Find where the given text appears and provide that cell's center as (X, Y) coordinate. 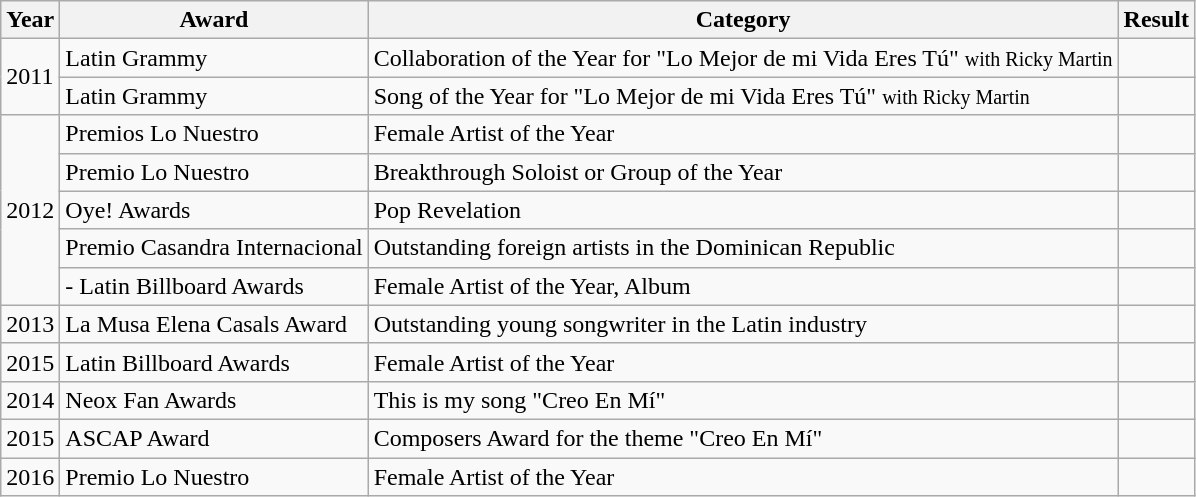
- Latin Billboard Awards (214, 286)
Premio Casandra Internacional (214, 248)
ASCAP Award (214, 438)
Collaboration of the Year for "Lo Mejor de mi Vida Eres Tú" with Ricky Martin (743, 58)
Award (214, 20)
Outstanding foreign artists in the Dominican Republic (743, 248)
2012 (30, 210)
Song of the Year for "Lo Mejor de mi Vida Eres Tú" with Ricky Martin (743, 96)
2016 (30, 477)
2014 (30, 400)
Year (30, 20)
Composers Award for the theme "Creo En Mí" (743, 438)
Neox Fan Awards (214, 400)
Category (743, 20)
La Musa Elena Casals Award (214, 324)
Oye! Awards (214, 210)
Outstanding young songwriter in the Latin industry (743, 324)
Breakthrough Soloist or Group of the Year (743, 172)
2011 (30, 77)
2013 (30, 324)
Female Artist of the Year, Album (743, 286)
Premios Lo Nuestro (214, 134)
This is my song "Creo En Mí" (743, 400)
Latin Billboard Awards (214, 362)
Pop Revelation (743, 210)
Result (1156, 20)
